Search for the cell housing the specified text and yield its (x, y) center coordinate. 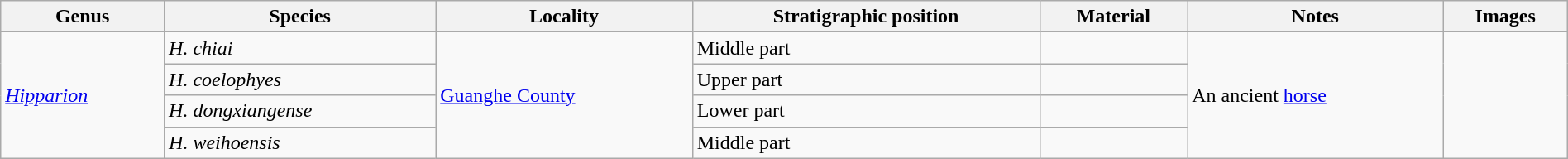
H. dongxiangense (300, 111)
An ancient horse (1315, 95)
Genus (83, 17)
Stratigraphic position (866, 17)
Notes (1315, 17)
Images (1505, 17)
H. coelophyes (300, 79)
Upper part (866, 79)
Lower part (866, 111)
Locality (564, 17)
Guanghe County (564, 95)
H. chiai (300, 48)
Hipparion (83, 95)
H. weihoensis (300, 142)
Material (1113, 17)
Species (300, 17)
